Extract the [X, Y] coordinate from the center of the cell holding the provided text.  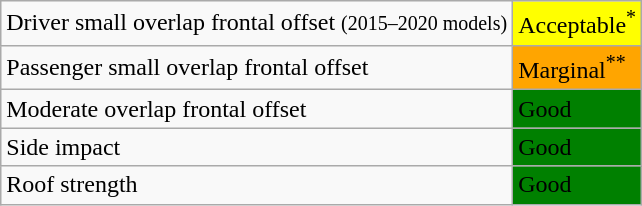
Acceptable* [578, 24]
Side impact [257, 147]
Passenger small overlap frontal offset [257, 68]
Marginal** [578, 68]
Moderate overlap frontal offset [257, 109]
Roof strength [257, 185]
Driver small overlap frontal offset (2015–2020 models) [257, 24]
